Scan for the cell matching the given text and deliver its (x, y) coordinate at center. 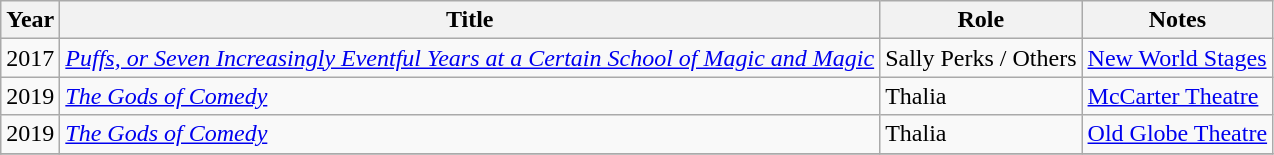
Puffs, or Seven Increasingly Eventful Years at a Certain School of Magic and Magic (470, 58)
2017 (30, 58)
New World Stages (1178, 58)
Notes (1178, 20)
Title (470, 20)
McCarter Theatre (1178, 96)
Sally Perks / Others (981, 58)
Old Globe Theatre (1178, 134)
Year (30, 20)
Role (981, 20)
